Return (x, y) of the center of cell containing provided text 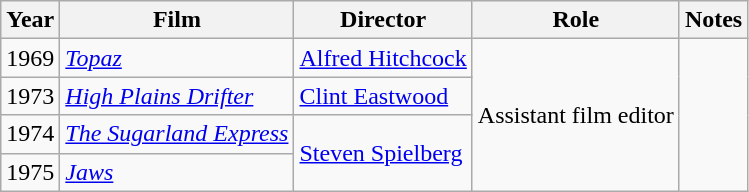
Topaz (177, 58)
Film (177, 20)
1973 (30, 96)
1974 (30, 134)
The Sugarland Express (177, 134)
Year (30, 20)
1969 (30, 58)
Director (383, 20)
High Plains Drifter (177, 96)
Jaws (177, 172)
Steven Spielberg (383, 153)
Alfred Hitchcock (383, 58)
Role (576, 20)
1975 (30, 172)
Notes (713, 20)
Assistant film editor (576, 115)
Clint Eastwood (383, 96)
